Extract the [X, Y] coordinate from the center of the cell holding the provided text.  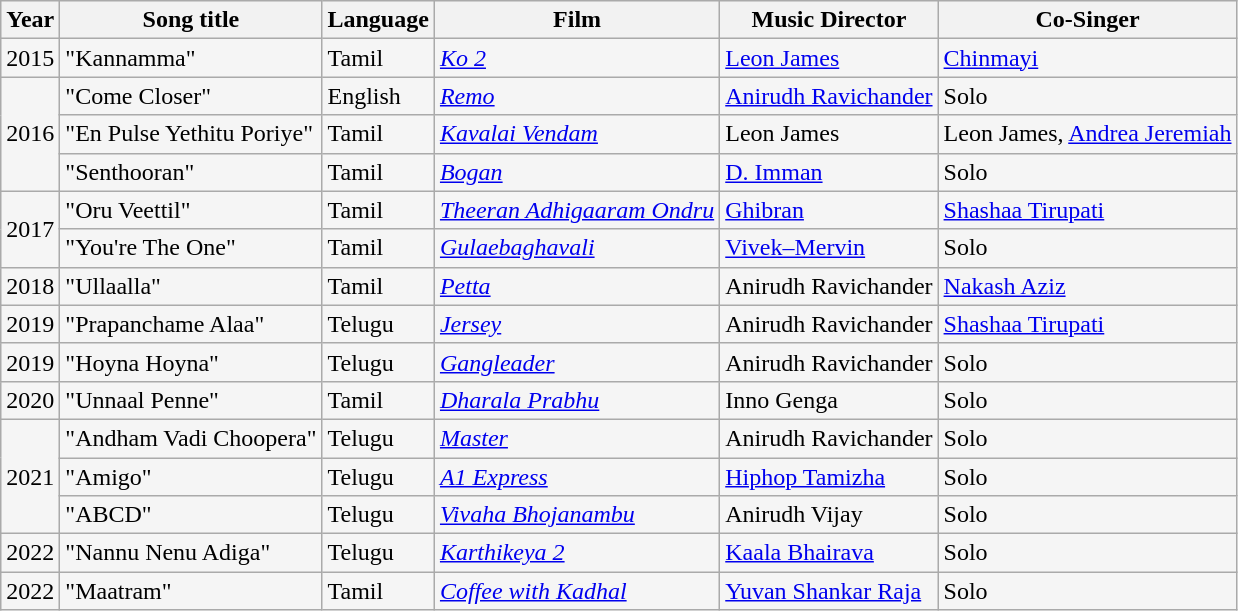
2018 [30, 286]
2015 [30, 58]
Film [576, 20]
"Nannu Nenu Adiga" [191, 553]
Bogan [576, 172]
"Ullaalla" [191, 286]
Anirudh Vijay [829, 515]
2020 [30, 400]
"Come Closer" [191, 96]
"You're The One" [191, 248]
2021 [30, 476]
"Kannamma" [191, 58]
2016 [30, 134]
Leon James, Andrea Jeremiah [1088, 134]
Theeran Adhigaaram Ondru [576, 210]
Year [30, 20]
Ghibran [829, 210]
"Prapanchame Alaa" [191, 324]
"Amigo" [191, 477]
Gangleader [576, 362]
"Hoyna Hoyna" [191, 362]
A1 Express [576, 477]
2017 [30, 229]
Remo [576, 96]
Hiphop Tamizha [829, 477]
Vivaha Bhojanambu [576, 515]
Dharala Prabhu [576, 400]
Language [378, 20]
English [378, 96]
Gulaebaghavali [576, 248]
Kaala Bhairava [829, 553]
Jersey [576, 324]
D. Imman [829, 172]
Chinmayi [1088, 58]
Karthikeya 2 [576, 553]
Song title [191, 20]
"En Pulse Yethitu Poriye" [191, 134]
Co-Singer [1088, 20]
"Maatram" [191, 591]
Ko 2 [576, 58]
"ABCD" [191, 515]
Kavalai Vendam [576, 134]
"Senthooran" [191, 172]
Vivek–Mervin [829, 248]
Yuvan Shankar Raja [829, 591]
Nakash Aziz [1088, 286]
Music Director [829, 20]
"Andham Vadi Choopera" [191, 438]
Petta [576, 286]
"Oru Veettil" [191, 210]
Coffee with Kadhal [576, 591]
Master [576, 438]
"Unnaal Penne" [191, 400]
Inno Genga [829, 400]
